Locate the cell with the specified text and output its [x, y] center coordinate. 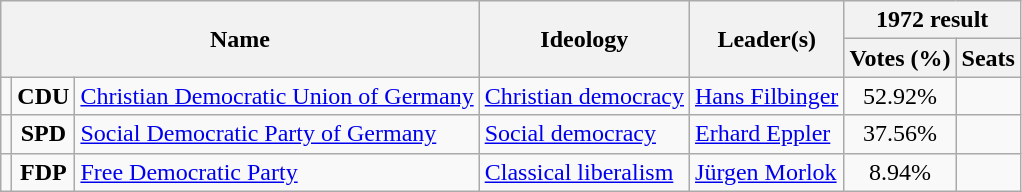
52.92% [900, 96]
1972 result [932, 20]
Ideology [584, 39]
SPD [44, 134]
Social democracy [584, 134]
Jürgen Morlok [767, 172]
Votes (%) [900, 58]
Christian Democratic Union of Germany [277, 96]
8.94% [900, 172]
Leader(s) [767, 39]
Christian democracy [584, 96]
Classical liberalism [584, 172]
37.56% [900, 134]
Erhard Eppler [767, 134]
Seats [988, 58]
Social Democratic Party of Germany [277, 134]
Name [240, 39]
Free Democratic Party [277, 172]
FDP [44, 172]
Hans Filbinger [767, 96]
CDU [44, 96]
